Extract the [x, y] coordinate from the center of the cell holding the provided text.  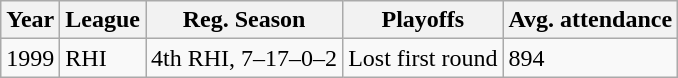
4th RHI, 7–17–0–2 [244, 58]
League [103, 20]
Avg. attendance [590, 20]
Playoffs [423, 20]
RHI [103, 58]
Lost first round [423, 58]
894 [590, 58]
1999 [30, 58]
Reg. Season [244, 20]
Year [30, 20]
